Search for the cell housing the specified text and yield its (x, y) center coordinate. 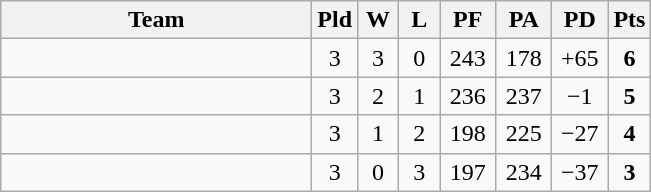
4 (630, 134)
−37 (580, 172)
−1 (580, 96)
PF (468, 20)
5 (630, 96)
PD (580, 20)
−27 (580, 134)
Pld (335, 20)
243 (468, 58)
225 (524, 134)
236 (468, 96)
198 (468, 134)
PA (524, 20)
234 (524, 172)
Team (156, 20)
+65 (580, 58)
178 (524, 58)
197 (468, 172)
6 (630, 58)
W (378, 20)
237 (524, 96)
L (420, 20)
Pts (630, 20)
